Find where the given text appears and provide that cell's center as [X, Y] coordinate. 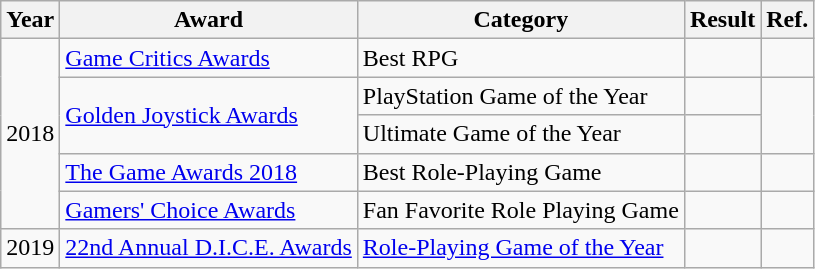
Result [722, 20]
2018 [30, 134]
Golden Joystick Awards [209, 115]
22nd Annual D.I.C.E. Awards [209, 248]
Role-Playing Game of the Year [520, 248]
PlayStation Game of the Year [520, 96]
2019 [30, 248]
Game Critics Awards [209, 58]
Category [520, 20]
Fan Favorite Role Playing Game [520, 210]
Ref. [788, 20]
Award [209, 20]
Year [30, 20]
Gamers' Choice Awards [209, 210]
Best RPG [520, 58]
Best Role-Playing Game [520, 172]
Ultimate Game of the Year [520, 134]
The Game Awards 2018 [209, 172]
